Search for the cell housing the specified text and yield its [X, Y] center coordinate. 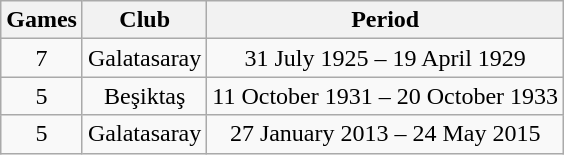
Period [386, 20]
7 [42, 58]
11 October 1931 – 20 October 1933 [386, 96]
Games [42, 20]
Beşiktaş [144, 96]
27 January 2013 – 24 May 2015 [386, 134]
31 July 1925 – 19 April 1929 [386, 58]
Club [144, 20]
